Search for the cell housing the specified text and yield its (x, y) center coordinate. 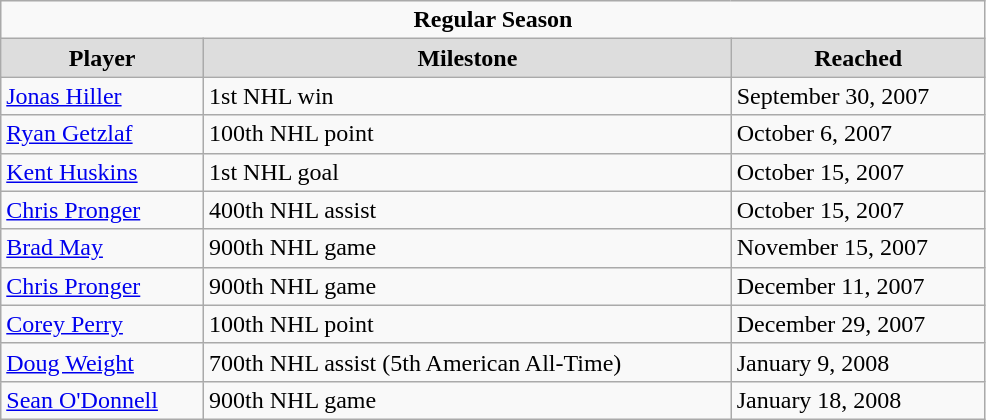
December 11, 2007 (858, 286)
January 18, 2008 (858, 400)
October 6, 2007 (858, 134)
Ryan Getzlaf (102, 134)
1st NHL win (468, 96)
Doug Weight (102, 362)
Milestone (468, 58)
Corey Perry (102, 324)
September 30, 2007 (858, 96)
Kent Huskins (102, 172)
December 29, 2007 (858, 324)
November 15, 2007 (858, 248)
January 9, 2008 (858, 362)
Player (102, 58)
1st NHL goal (468, 172)
Regular Season (493, 20)
400th NHL assist (468, 210)
Sean O'Donnell (102, 400)
Brad May (102, 248)
Jonas Hiller (102, 96)
Reached (858, 58)
700th NHL assist (5th American All-Time) (468, 362)
